Capture the cell that displays the provided text and extract its [x, y] central coordinate. 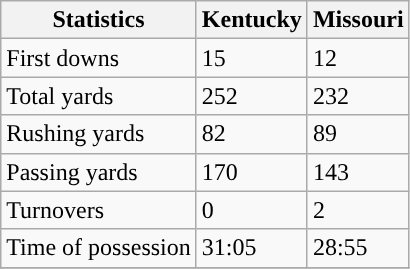
28:55 [358, 248]
0 [252, 210]
2 [358, 210]
170 [252, 172]
252 [252, 96]
12 [358, 58]
Statistics [99, 20]
Time of possession [99, 248]
Missouri [358, 20]
Total yards [99, 96]
15 [252, 58]
232 [358, 96]
89 [358, 134]
82 [252, 134]
143 [358, 172]
31:05 [252, 248]
First downs [99, 58]
Kentucky [252, 20]
Rushing yards [99, 134]
Passing yards [99, 172]
Turnovers [99, 210]
